Return the [x, y] coordinate for the center point of the cell that contains the specified text.  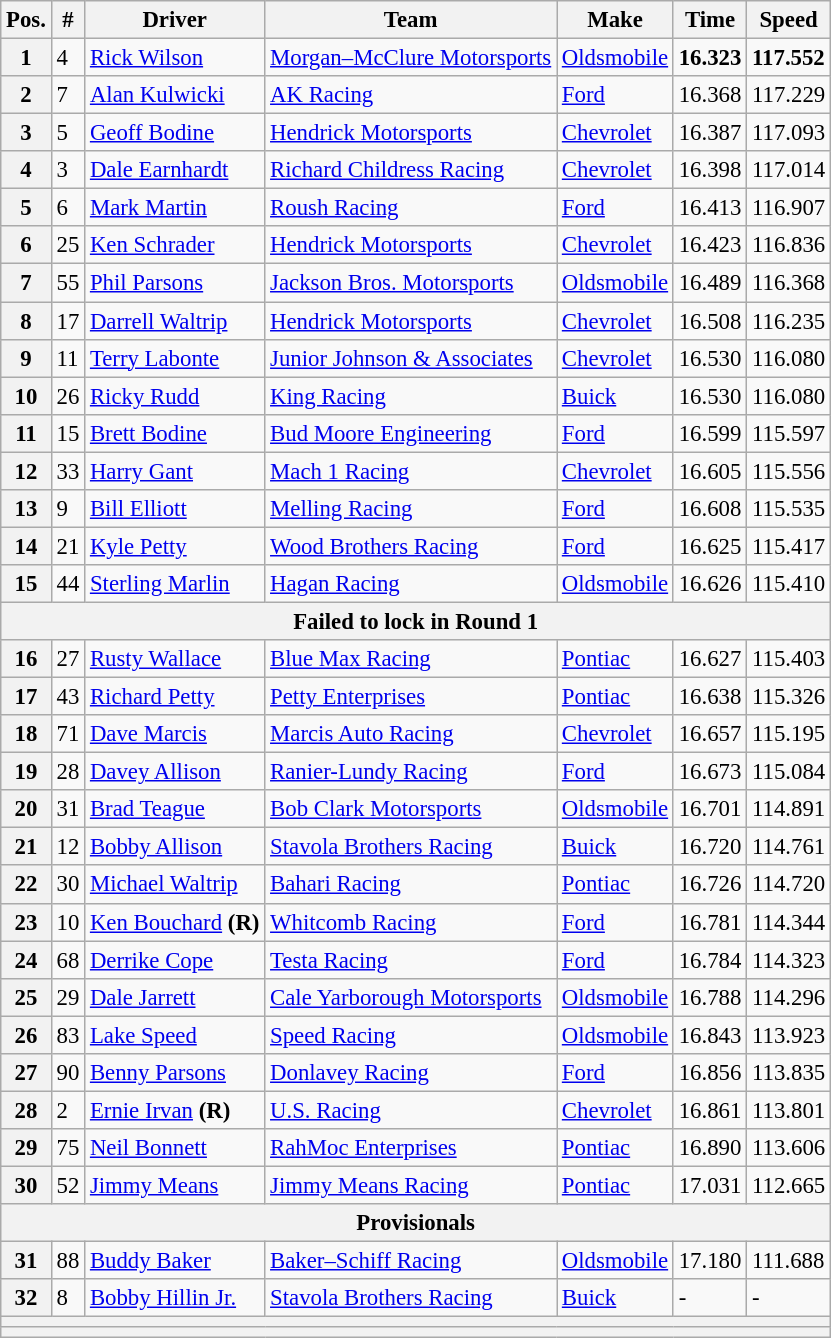
Team [411, 20]
Sterling Marlin [175, 584]
Ken Schrader [175, 245]
RahMoc Enterprises [411, 1148]
Roush Racing [411, 208]
18 [26, 734]
113.801 [789, 1110]
16.489 [710, 283]
Neil Bonnett [175, 1148]
117.229 [789, 95]
Phil Parsons [175, 283]
114.344 [789, 922]
115.403 [789, 659]
Provisionals [416, 1223]
114.323 [789, 960]
16.398 [710, 170]
115.556 [789, 471]
17.180 [710, 1261]
14 [26, 546]
24 [26, 960]
16.720 [710, 847]
Richard Petty [175, 697]
115.597 [789, 433]
AK Racing [411, 95]
16.423 [710, 245]
52 [68, 1185]
16.626 [710, 584]
16.608 [710, 509]
115.410 [789, 584]
1 [26, 58]
33 [68, 471]
113.923 [789, 1035]
Melling Racing [411, 509]
Dale Jarrett [175, 997]
16.843 [710, 1035]
90 [68, 1073]
16 [26, 659]
Bobby Hillin Jr. [175, 1298]
114.296 [789, 997]
Jackson Bros. Motorsports [411, 283]
Pos. [26, 20]
Baker–Schiff Racing [411, 1261]
Brett Bodine [175, 433]
115.417 [789, 546]
Rusty Wallace [175, 659]
Davey Allison [175, 772]
Marcis Auto Racing [411, 734]
16.726 [710, 885]
Whitcomb Racing [411, 922]
Derrike Cope [175, 960]
13 [26, 509]
71 [68, 734]
Testa Racing [411, 960]
16.701 [710, 809]
Ricky Rudd [175, 396]
Bill Elliott [175, 509]
44 [68, 584]
Alan Kulwicki [175, 95]
16.673 [710, 772]
Failed to lock in Round 1 [416, 621]
17.031 [710, 1185]
16.657 [710, 734]
Ernie Irvan (R) [175, 1110]
115.195 [789, 734]
16.323 [710, 58]
113.835 [789, 1073]
Hagan Racing [411, 584]
16.627 [710, 659]
U.S. Racing [411, 1110]
115.326 [789, 697]
117.093 [789, 133]
Rick Wilson [175, 58]
Mark Martin [175, 208]
43 [68, 697]
Bob Clark Motorsports [411, 809]
Speed [789, 20]
Driver [175, 20]
Brad Teague [175, 809]
23 [26, 922]
Ken Bouchard (R) [175, 922]
16.413 [710, 208]
Jimmy Means Racing [411, 1185]
Blue Max Racing [411, 659]
Michael Waltrip [175, 885]
Make [616, 20]
16.781 [710, 922]
20 [26, 809]
111.688 [789, 1261]
55 [68, 283]
16.368 [710, 95]
Bahari Racing [411, 885]
75 [68, 1148]
114.720 [789, 885]
16.890 [710, 1148]
116.907 [789, 208]
Petty Enterprises [411, 697]
Buddy Baker [175, 1261]
Bud Moore Engineering [411, 433]
112.665 [789, 1185]
Mach 1 Racing [411, 471]
116.235 [789, 321]
115.084 [789, 772]
Bobby Allison [175, 847]
Lake Speed [175, 1035]
113.606 [789, 1148]
16.788 [710, 997]
Harry Gant [175, 471]
16.605 [710, 471]
117.014 [789, 170]
Wood Brothers Racing [411, 546]
68 [68, 960]
16.599 [710, 433]
Speed Racing [411, 1035]
116.368 [789, 283]
16.625 [710, 546]
114.761 [789, 847]
Cale Yarborough Motorsports [411, 997]
Dave Marcis [175, 734]
# [68, 20]
116.836 [789, 245]
King Racing [411, 396]
115.535 [789, 509]
16.508 [710, 321]
22 [26, 885]
16.856 [710, 1073]
16.638 [710, 697]
Geoff Bodine [175, 133]
32 [26, 1298]
16.784 [710, 960]
Morgan–McClure Motorsports [411, 58]
114.891 [789, 809]
Junior Johnson & Associates [411, 358]
117.552 [789, 58]
Time [710, 20]
Darrell Waltrip [175, 321]
Jimmy Means [175, 1185]
Dale Earnhardt [175, 170]
Terry Labonte [175, 358]
Kyle Petty [175, 546]
19 [26, 772]
16.387 [710, 133]
Donlavey Racing [411, 1073]
88 [68, 1261]
16.861 [710, 1110]
Richard Childress Racing [411, 170]
Ranier-Lundy Racing [411, 772]
83 [68, 1035]
Benny Parsons [175, 1073]
